Extract the (X, Y) coordinate from the center of the cell holding the provided text.  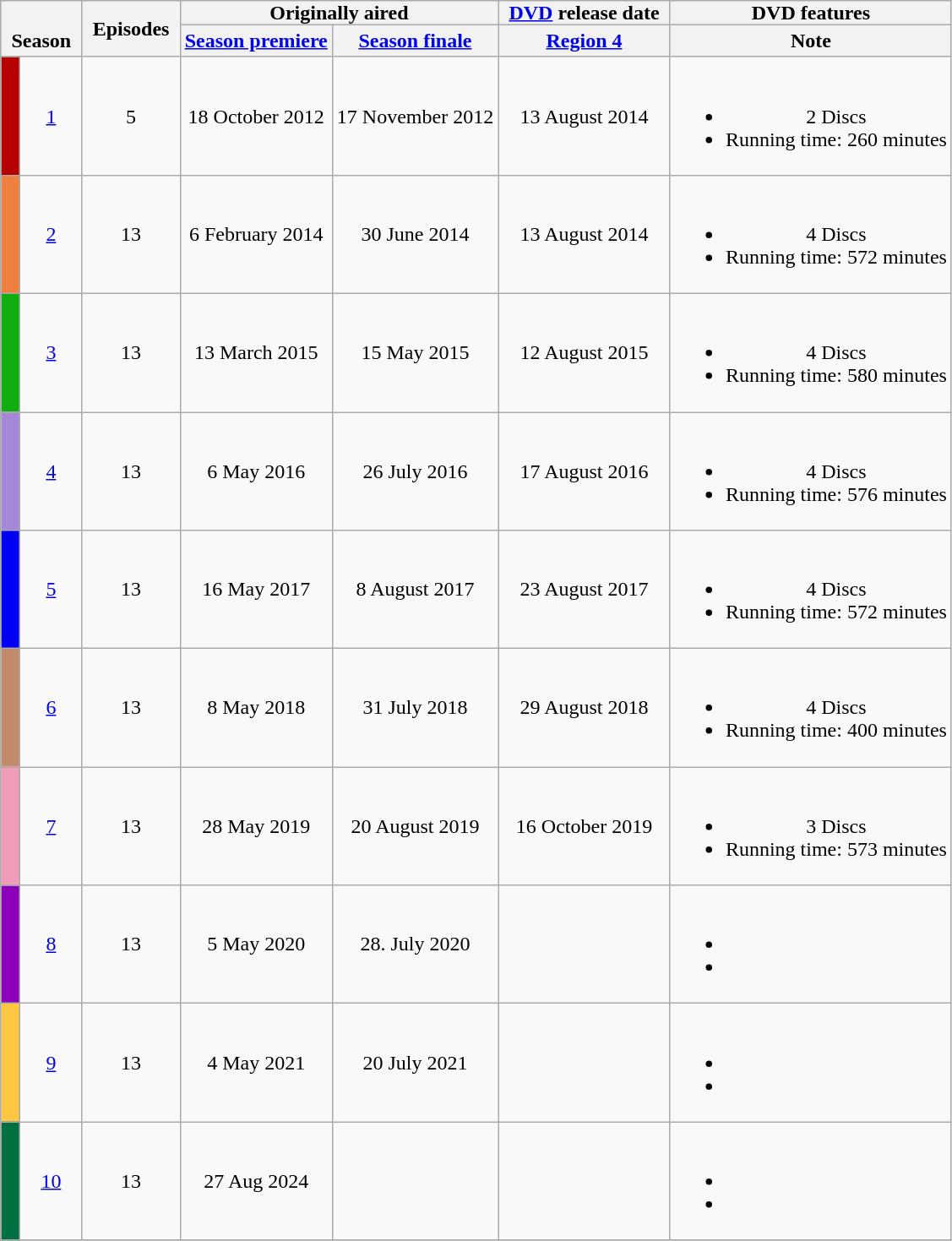
3 (51, 352)
4 DiscsRunning time: 580 minutes (811, 352)
29 August 2018 (585, 708)
4 DiscsRunning time: 400 minutes (811, 708)
10 (51, 1181)
20 August 2019 (415, 826)
4 (51, 471)
17 November 2012 (415, 116)
4 DiscsRunning time: 576 minutes (811, 471)
20 July 2021 (415, 1063)
17 August 2016 (585, 471)
Season premiere (256, 41)
6 (51, 708)
7 (51, 826)
5 May 2020 (256, 944)
8 (51, 944)
12 August 2015 (585, 352)
27 Aug 2024 (256, 1181)
Note (811, 41)
23 August 2017 (585, 590)
Season (41, 29)
8 May 2018 (256, 708)
6 May 2016 (256, 471)
3 DiscsRunning time: 573 minutes (811, 826)
30 June 2014 (415, 234)
16 October 2019 (585, 826)
18 October 2012 (256, 116)
28 May 2019 (256, 826)
Originally aired (340, 13)
4 May 2021 (256, 1063)
6 February 2014 (256, 234)
26 July 2016 (415, 471)
Episodes (131, 29)
DVD release date (585, 13)
16 May 2017 (256, 590)
15 May 2015 (415, 352)
Season finale (415, 41)
9 (51, 1063)
31 July 2018 (415, 708)
2 DiscsRunning time: 260 minutes (811, 116)
1 (51, 116)
Region 4 (585, 41)
8 August 2017 (415, 590)
DVD features (811, 13)
13 March 2015 (256, 352)
2 (51, 234)
28. July 2020 (415, 944)
